Find where the given text appears and provide that cell's center as [X, Y] coordinate. 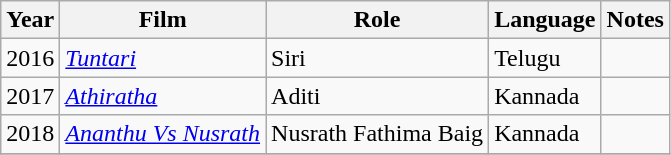
Tuntari [163, 58]
Aditi [378, 96]
Athiratha [163, 96]
Notes [635, 20]
2016 [30, 58]
Film [163, 20]
Language [545, 20]
Year [30, 20]
Telugu [545, 58]
Role [378, 20]
Nusrath Fathima Baig [378, 134]
Siri [378, 58]
2018 [30, 134]
Ananthu Vs Nusrath [163, 134]
2017 [30, 96]
